Extract the [X, Y] coordinate from the center of the cell holding the provided text.  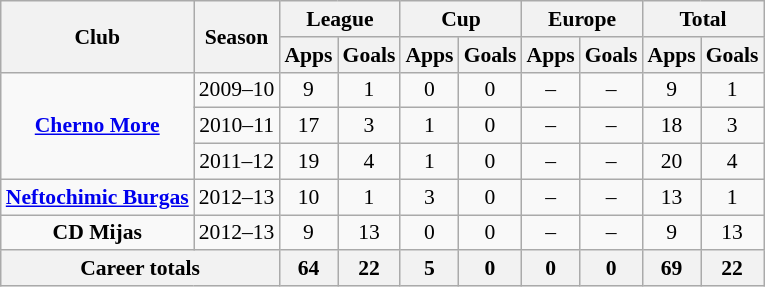
Club [98, 36]
17 [308, 126]
2010–11 [237, 126]
League [340, 19]
69 [672, 269]
Career totals [140, 269]
5 [429, 269]
Neftochimic Burgas [98, 197]
Cup [460, 19]
2009–10 [237, 90]
Total [704, 19]
64 [308, 269]
20 [672, 162]
2011–12 [237, 162]
10 [308, 197]
19 [308, 162]
18 [672, 126]
Europe [582, 19]
Season [237, 36]
CD Mijas [98, 233]
Cherno More [98, 126]
